Find where the given text appears and provide that cell's center as [X, Y] coordinate. 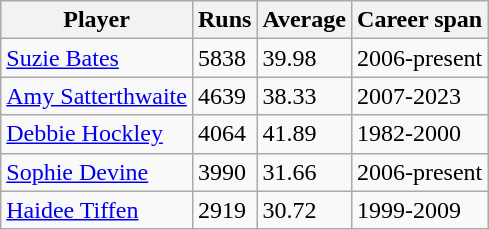
3990 [224, 172]
4639 [224, 96]
Haidee Tiffen [97, 210]
2007-2023 [419, 96]
Player [97, 20]
4064 [224, 134]
31.66 [304, 172]
38.33 [304, 96]
39.98 [304, 58]
Average [304, 20]
5838 [224, 58]
1999-2009 [419, 210]
41.89 [304, 134]
Career span [419, 20]
Sophie Devine [97, 172]
Runs [224, 20]
Amy Satterthwaite [97, 96]
Debbie Hockley [97, 134]
30.72 [304, 210]
2919 [224, 210]
1982-2000 [419, 134]
Suzie Bates [97, 58]
